Capture the cell that displays the provided text and extract its [X, Y] central coordinate. 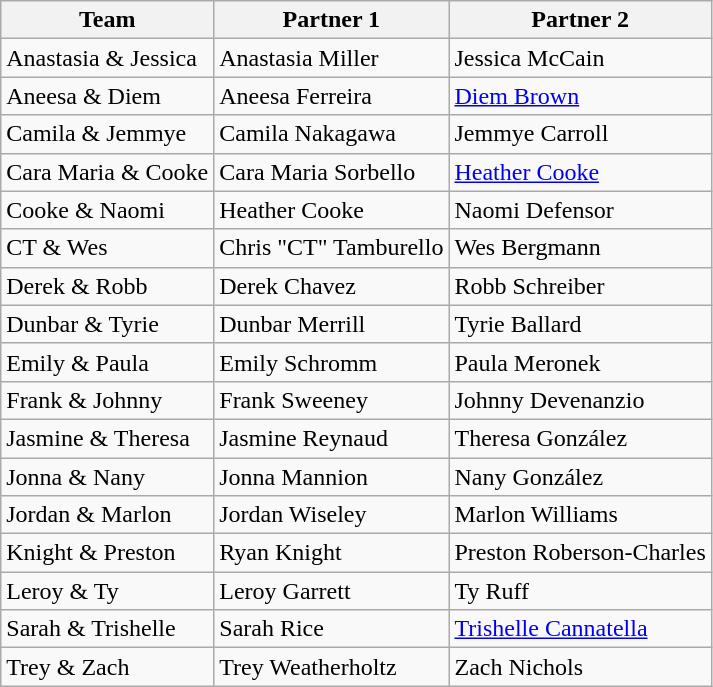
Zach Nichols [580, 667]
Partner 2 [580, 20]
CT & Wes [108, 248]
Anastasia & Jessica [108, 58]
Jonna Mannion [332, 477]
Diem Brown [580, 96]
Robb Schreiber [580, 286]
Johnny Devenanzio [580, 400]
Knight & Preston [108, 553]
Jasmine & Theresa [108, 438]
Sarah Rice [332, 629]
Cooke & Naomi [108, 210]
Emily Schromm [332, 362]
Dunbar & Tyrie [108, 324]
Nany González [580, 477]
Camila Nakagawa [332, 134]
Anastasia Miller [332, 58]
Leroy Garrett [332, 591]
Dunbar Merrill [332, 324]
Jordan & Marlon [108, 515]
Trey Weatherholtz [332, 667]
Ty Ruff [580, 591]
Jordan Wiseley [332, 515]
Chris "CT" Tamburello [332, 248]
Jonna & Nany [108, 477]
Aneesa & Diem [108, 96]
Derek & Robb [108, 286]
Jasmine Reynaud [332, 438]
Jemmye Carroll [580, 134]
Emily & Paula [108, 362]
Cara Maria Sorbello [332, 172]
Team [108, 20]
Trey & Zach [108, 667]
Frank & Johnny [108, 400]
Theresa González [580, 438]
Naomi Defensor [580, 210]
Wes Bergmann [580, 248]
Frank Sweeney [332, 400]
Sarah & Trishelle [108, 629]
Cara Maria & Cooke [108, 172]
Derek Chavez [332, 286]
Partner 1 [332, 20]
Aneesa Ferreira [332, 96]
Jessica McCain [580, 58]
Ryan Knight [332, 553]
Trishelle Cannatella [580, 629]
Paula Meronek [580, 362]
Preston Roberson-Charles [580, 553]
Camila & Jemmye [108, 134]
Tyrie Ballard [580, 324]
Leroy & Ty [108, 591]
Marlon Williams [580, 515]
